Pinpoint the cell where the given text exists, returning its (X, Y) midpoint coordinate. 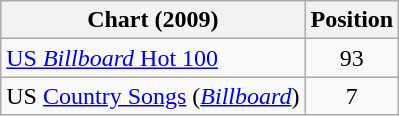
US Billboard Hot 100 (153, 58)
93 (352, 58)
Chart (2009) (153, 20)
7 (352, 96)
US Country Songs (Billboard) (153, 96)
Position (352, 20)
